Search for the cell housing the specified text and yield its [X, Y] center coordinate. 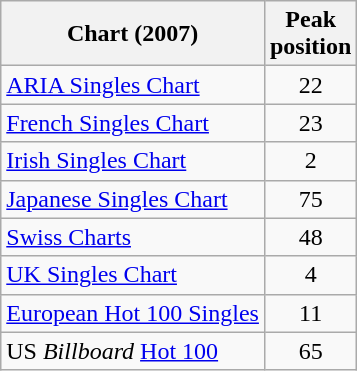
French Singles Chart [133, 123]
Peakposition [310, 34]
UK Singles Chart [133, 275]
Japanese Singles Chart [133, 199]
2 [310, 161]
Irish Singles Chart [133, 161]
ARIA Singles Chart [133, 85]
US Billboard Hot 100 [133, 351]
75 [310, 199]
Chart (2007) [133, 34]
4 [310, 275]
65 [310, 351]
48 [310, 237]
Swiss Charts [133, 237]
23 [310, 123]
22 [310, 85]
European Hot 100 Singles [133, 313]
11 [310, 313]
